Provide the [X, Y] coordinate of the cell's center where the given text is located.  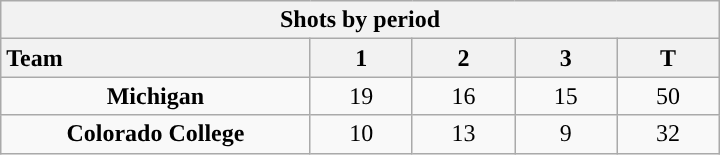
32 [668, 134]
15 [566, 96]
2 [463, 58]
50 [668, 96]
10 [361, 134]
16 [463, 96]
Colorado College [156, 134]
Michigan [156, 96]
Team [156, 58]
T [668, 58]
9 [566, 134]
13 [463, 134]
19 [361, 96]
1 [361, 58]
3 [566, 58]
Shots by period [360, 20]
